For the text-containing cell, return its midpoint in (X, Y) coordinate format. 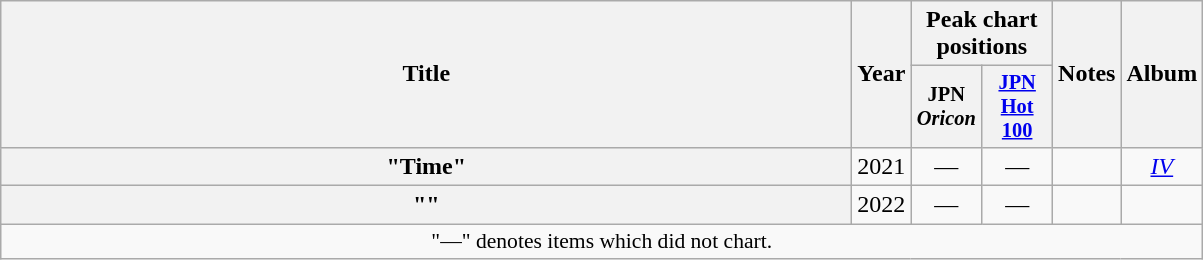
JPN Hot 100 (1018, 107)
"Time" (426, 166)
Peak chart positions (982, 34)
"" (426, 205)
JPN Oricon (946, 107)
"—" denotes items which did not chart. (602, 242)
IV (1162, 166)
2022 (882, 205)
Year (882, 74)
2021 (882, 166)
Title (426, 74)
Album (1162, 74)
Notes (1087, 74)
